For the text-containing cell, return its midpoint in [X, Y] coordinate format. 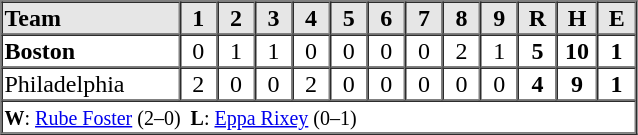
H [577, 18]
W: Rube Foster (2–0) L: Eppa Rixey (0–1) [319, 116]
E [616, 18]
6 [387, 18]
10 [577, 50]
Philadelphia [91, 84]
Boston [91, 50]
3 [274, 18]
8 [462, 18]
7 [424, 18]
Team [91, 18]
R [538, 18]
